Return the (X, Y) coordinate for the center point of the cell that contains the specified text.  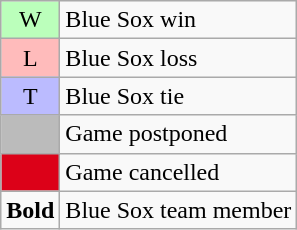
Game cancelled (178, 172)
Blue Sox tie (178, 96)
L (30, 58)
Blue Sox win (178, 20)
Blue Sox team member (178, 210)
T (30, 96)
Blue Sox loss (178, 58)
Bold (30, 210)
W (30, 20)
Game postponed (178, 134)
